Output the (x, y) coordinate of the center of the cell containing the given text.  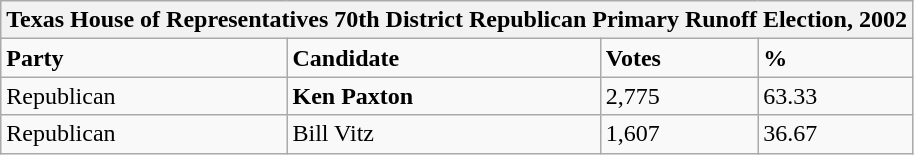
Bill Vitz (444, 134)
Candidate (444, 58)
36.67 (836, 134)
63.33 (836, 96)
2,775 (678, 96)
Party (144, 58)
Texas House of Representatives 70th District Republican Primary Runoff Election, 2002 (457, 20)
% (836, 58)
Ken Paxton (444, 96)
1,607 (678, 134)
Votes (678, 58)
